Find where the given text appears and provide that cell's center as (x, y) coordinate. 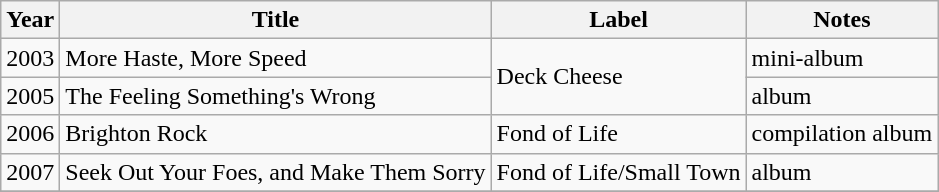
2003 (30, 58)
2006 (30, 134)
Title (276, 20)
Fond of Life/Small Town (618, 172)
mini-album (842, 58)
Seek Out Your Foes, and Make Them Sorry (276, 172)
Brighton Rock (276, 134)
2005 (30, 96)
compilation album (842, 134)
The Feeling Something's Wrong (276, 96)
Deck Cheese (618, 77)
Label (618, 20)
Notes (842, 20)
Year (30, 20)
Fond of Life (618, 134)
More Haste, More Speed (276, 58)
2007 (30, 172)
